Capture the cell that displays the provided text and extract its [X, Y] central coordinate. 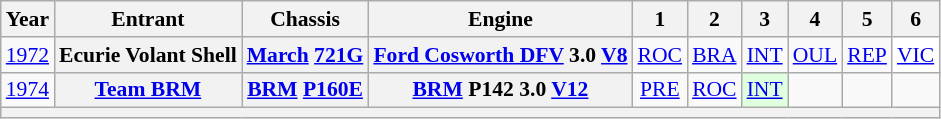
4 [815, 19]
Entrant [148, 19]
Year [28, 19]
BRM P160E [306, 90]
1974 [28, 90]
BRM P142 3.0 V12 [500, 90]
March 721G [306, 55]
2 [714, 19]
BRA [714, 55]
1 [660, 19]
OUL [815, 55]
Ford Cosworth DFV 3.0 V8 [500, 55]
5 [867, 19]
PRE [660, 90]
Chassis [306, 19]
3 [765, 19]
VIC [916, 55]
REP [867, 55]
Team BRM [148, 90]
6 [916, 19]
Ecurie Volant Shell [148, 55]
1972 [28, 55]
Engine [500, 19]
